Capture the cell that displays the provided text and extract its [x, y] central coordinate. 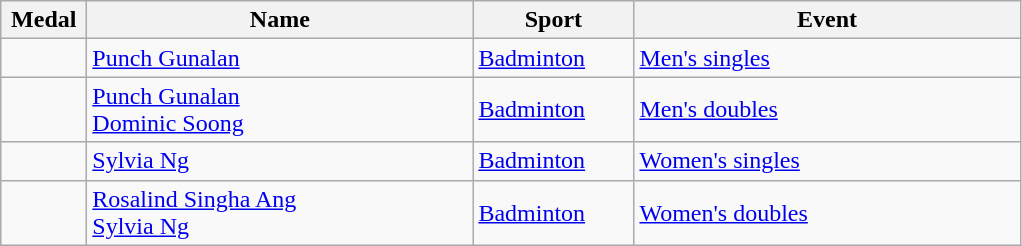
Sport [554, 20]
Men's singles [827, 58]
Women's doubles [827, 212]
Punch Gunalan [280, 58]
Name [280, 20]
Punch GunalanDominic Soong [280, 110]
Medal [44, 20]
Rosalind Singha AngSylvia Ng [280, 212]
Men's doubles [827, 110]
Women's singles [827, 161]
Sylvia Ng [280, 161]
Event [827, 20]
